For the text-containing cell, return its midpoint in [x, y] coordinate format. 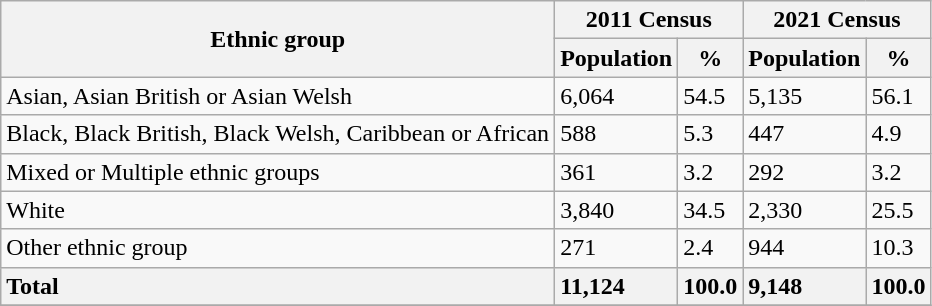
6,064 [616, 96]
5,135 [804, 96]
56.1 [898, 96]
9,148 [804, 286]
271 [616, 248]
Ethnic group [278, 39]
Black, Black British, Black Welsh, Caribbean or African [278, 134]
292 [804, 172]
White [278, 210]
361 [616, 172]
2,330 [804, 210]
5.3 [710, 134]
588 [616, 134]
3,840 [616, 210]
2021 Census [837, 20]
447 [804, 134]
Total [278, 286]
4.9 [898, 134]
2011 Census [649, 20]
Asian, Asian British or Asian Welsh [278, 96]
Mixed or Multiple ethnic groups [278, 172]
34.5 [710, 210]
10.3 [898, 248]
11,124 [616, 286]
2.4 [710, 248]
54.5 [710, 96]
944 [804, 248]
25.5 [898, 210]
Other ethnic group [278, 248]
